Determine the (x, y) coordinate at the center of the cell enclosing the given text.  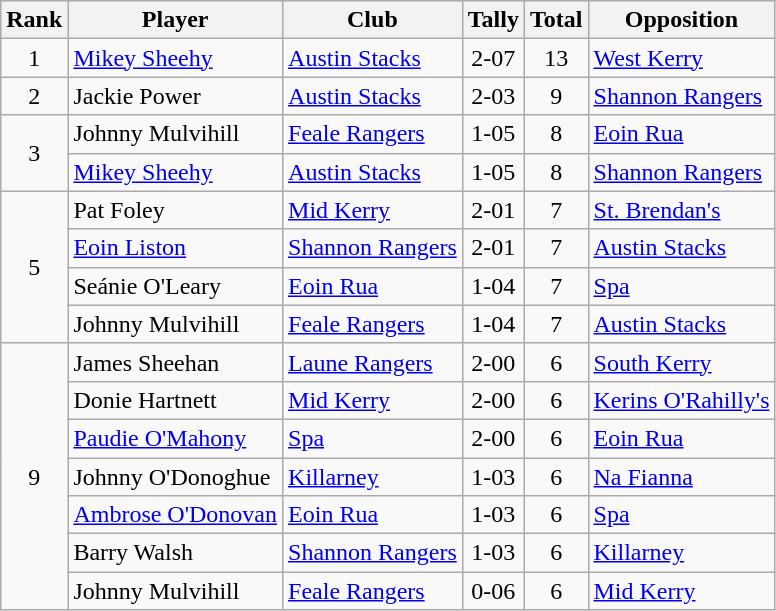
Barry Walsh (176, 553)
Opposition (682, 20)
Ambrose O'Donovan (176, 515)
Jackie Power (176, 96)
Pat Foley (176, 210)
Eoin Liston (176, 248)
Paudie O'Mahony (176, 438)
Seánie O'Leary (176, 286)
Player (176, 20)
St. Brendan's (682, 210)
2-03 (493, 96)
3 (34, 153)
West Kerry (682, 58)
Laune Rangers (373, 362)
Kerins O'Rahilly's (682, 400)
2-07 (493, 58)
South Kerry (682, 362)
0-06 (493, 591)
Tally (493, 20)
Na Fianna (682, 477)
Rank (34, 20)
Johnny O'Donoghue (176, 477)
5 (34, 267)
Total (556, 20)
13 (556, 58)
Donie Hartnett (176, 400)
James Sheehan (176, 362)
1 (34, 58)
Club (373, 20)
2 (34, 96)
